Output the [x, y] coordinate of the center of the cell containing the given text.  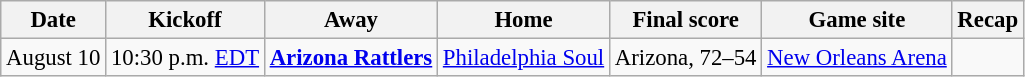
Philadelphia Soul [524, 58]
Final score [685, 20]
Kickoff [186, 20]
Away [350, 20]
New Orleans Arena [857, 58]
Game site [857, 20]
Recap [988, 20]
Arizona Rattlers [350, 58]
August 10 [54, 58]
10:30 p.m. EDT [186, 58]
Home [524, 20]
Arizona, 72–54 [685, 58]
Date [54, 20]
